Pinpoint the cell where the given text exists, returning its (X, Y) midpoint coordinate. 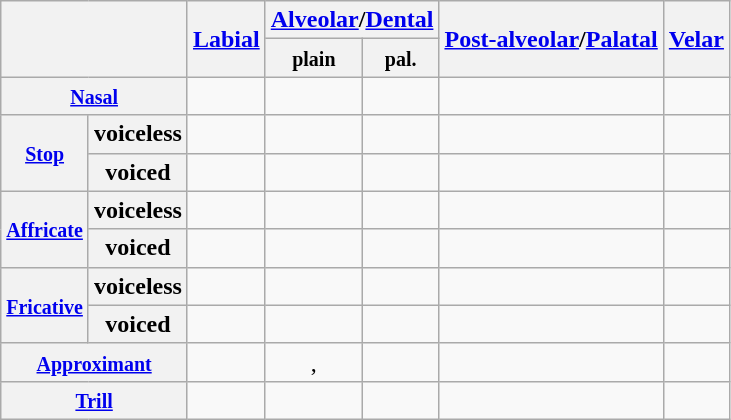
pal. (401, 58)
Affricate (45, 229)
Stop (45, 153)
Post-alveolar/Palatal (551, 39)
Labial (226, 39)
Approximant (94, 362)
Velar (696, 39)
Fricative (45, 305)
Alveolar/Dental (352, 20)
plain (314, 58)
, (314, 362)
Trill (94, 400)
Nasal (94, 96)
